Extract the (x, y) coordinate from the center of the cell holding the provided text.  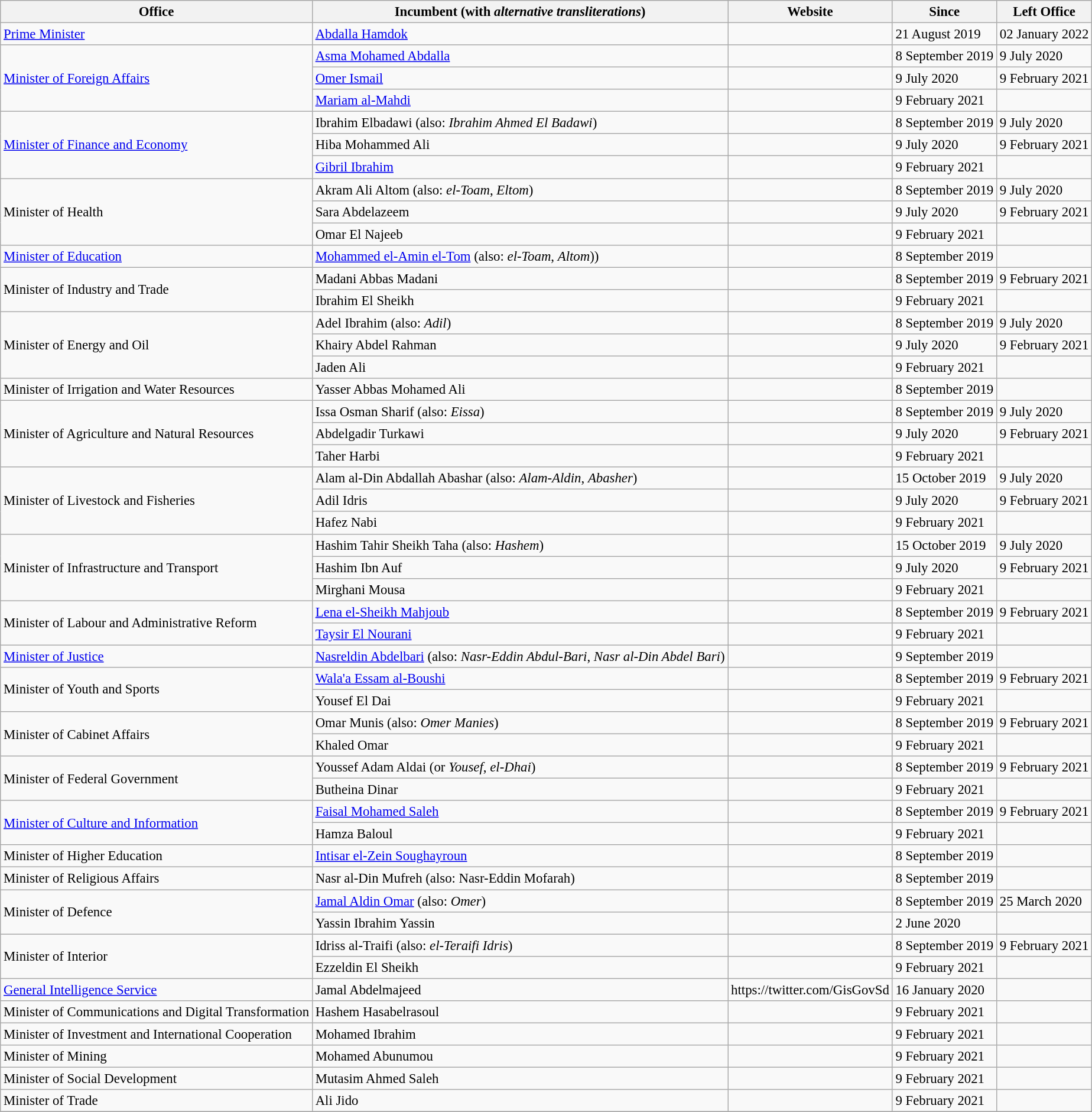
Mohammed el-Amin el-Tom (also: el-Toam, Altom)) (520, 256)
Hashim Tahir Sheikh Taha (also: Hashem) (520, 545)
Omar Munis (also: Omer Manies) (520, 723)
Lena el-Sheikh Mahjoub (520, 612)
Yassin Ibrahim Yassin (520, 923)
Abdalla Hamdok (520, 34)
Jaden Ali (520, 367)
Minister of Foreign Affairs (157, 78)
Wala'a Essam al-Boushi (520, 679)
02 January 2022 (1044, 34)
Hashim Ibn Auf (520, 568)
Intisar el-Zein Soughayroun (520, 857)
Minister of Communications and Digital Transformation (157, 1012)
Khaled Omar (520, 745)
Mirghani Mousa (520, 589)
Jamal Aldin Omar (also: Omer) (520, 901)
Minister of Investment and International Cooperation (157, 1034)
Minister of Defence (157, 912)
Prime Minister (157, 34)
Minister of Culture and Information (157, 823)
Minister of Mining (157, 1056)
Minister of Religious Affairs (157, 878)
Minister of Labour and Administrative Reform (157, 623)
Youssef Adam Aldai (or Yousef, el-Dhai) (520, 767)
Madani Abbas Madani (520, 278)
Asma Mohamed Abdalla (520, 56)
Adel Ibrahim (also: Adil) (520, 323)
Since (944, 12)
Yasser Abbas Mohamed Ali (520, 390)
Minister of Agriculture and Natural Resources (157, 434)
Butheina Dinar (520, 790)
Minister of Industry and Trade (157, 290)
Hiba Mohammed Ali (520, 145)
Minister of Infrastructure and Transport (157, 568)
Hashem Hasabelrasoul (520, 1012)
Incumbent (with alternative transliterations) (520, 12)
Omar El Najeeb (520, 234)
Ibrahim Elbadawi (also: Ibrahim Ahmed El Badawi) (520, 123)
2 June 2020 (944, 923)
Office (157, 12)
Minister of Education (157, 256)
Hafez Nabi (520, 523)
Minister of Cabinet Affairs (157, 734)
Ibrahim El Sheikh (520, 301)
Issa Osman Sharif (also: Eissa) (520, 412)
Minister of Social Development (157, 1078)
Yousef El Dai (520, 701)
Ezzeldin El Sheikh (520, 967)
Minister of Irrigation and Water Resources (157, 390)
Minister of Higher Education (157, 857)
Minister of Energy and Oil (157, 345)
Hamza Baloul (520, 834)
Adil Idris (520, 501)
Sara Abdelazeem (520, 212)
Minister of Federal Government (157, 778)
9 September 2019 (944, 656)
Mutasim Ahmed Saleh (520, 1078)
21 August 2019 (944, 34)
Minister of Finance and Economy (157, 145)
Idriss al-Traifi (also: el-Teraifi Idris) (520, 945)
General Intelligence Service (157, 990)
Khairy Abdel Rahman (520, 345)
Faisal Mohamed Saleh (520, 812)
Abdelgadir Turkawi (520, 434)
Alam al-Din Abdallah Abashar (also: Alam-Aldin, Abasher) (520, 478)
Left Office (1044, 12)
Nasr al-Din Mufreh (also: Nasr-Eddin Mofarah) (520, 878)
Minister of Interior (157, 957)
https://twitter.com/GisGovSd (810, 990)
Minister of Youth and Sports (157, 689)
Minister of Justice (157, 656)
Nasreldin Abdelbari (also: Nasr-Eddin Abdul-Bari, Nasr al-Din Abdel Bari) (520, 656)
Akram Ali Altom (also: el-Toam, Eltom) (520, 190)
Jamal Abdelmajeed (520, 990)
Minister of Trade (157, 1101)
Ali Jido (520, 1101)
Taher Harbi (520, 456)
Mariam al-Mahdi (520, 100)
Mohamed Ibrahim (520, 1034)
Gibril Ibrahim (520, 167)
Omer Ismail (520, 79)
25 March 2020 (1044, 901)
Minister of Livestock and Fisheries (157, 500)
Taysir El Nourani (520, 634)
Minister of Health (157, 212)
Mohamed Abunumou (520, 1056)
Website (810, 12)
16 January 2020 (944, 990)
